Return [X, Y] of the center of cell containing provided text 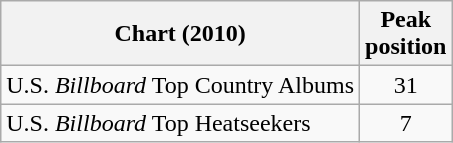
Peakposition [406, 34]
U.S. Billboard Top Heatseekers [180, 123]
7 [406, 123]
U.S. Billboard Top Country Albums [180, 85]
31 [406, 85]
Chart (2010) [180, 34]
